Detect which cell encompasses the target text, then output its (X, Y) center coordinate. 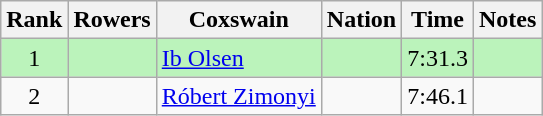
Notes (507, 20)
7:31.3 (438, 58)
Ib Olsen (238, 58)
Coxswain (238, 20)
Time (438, 20)
7:46.1 (438, 96)
Róbert Zimonyi (238, 96)
Nation (361, 20)
Rank (34, 20)
Rowers (112, 20)
1 (34, 58)
2 (34, 96)
